Search for the cell housing the specified text and yield its (X, Y) center coordinate. 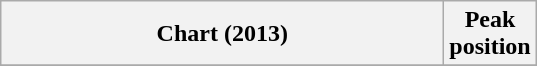
Peakposition (490, 34)
Chart (2013) (222, 34)
